Locate the cell with the specified text and output its (x, y) center coordinate. 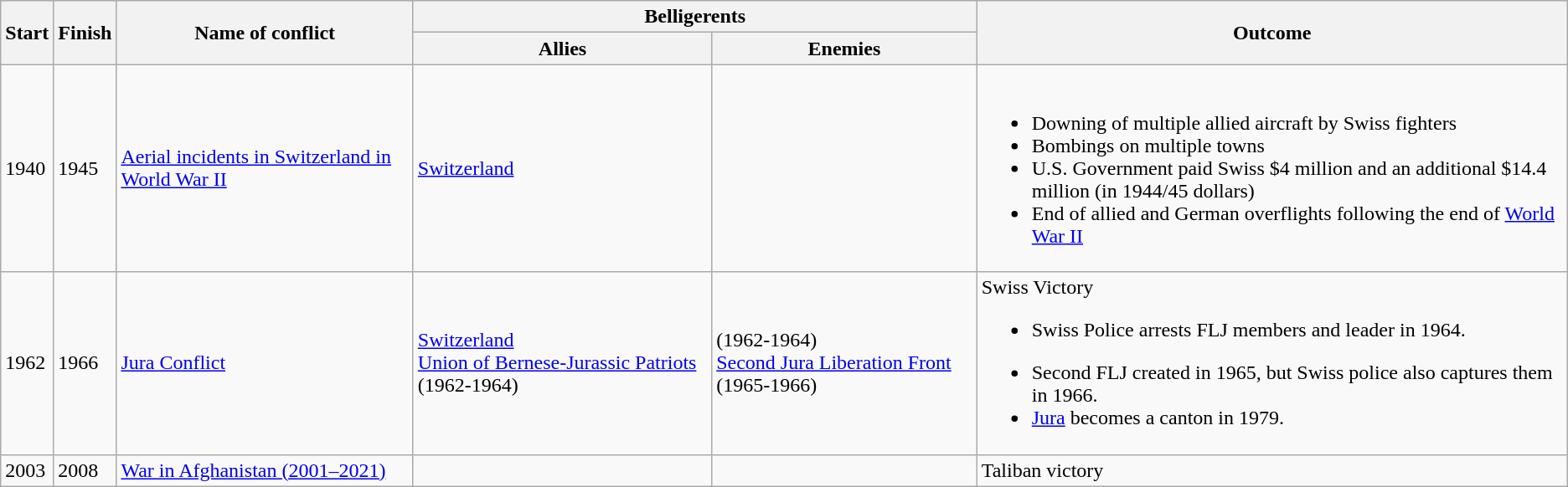
Aerial incidents in Switzerland in World War II (265, 168)
Belligerents (695, 17)
2003 (27, 470)
1940 (27, 168)
Start (27, 33)
Enemies (844, 49)
Switzerland (562, 168)
Allies (562, 49)
1945 (85, 168)
1962 (27, 363)
Outcome (1271, 33)
Jura Conflict (265, 363)
Taliban victory (1271, 470)
(1962-1964)Second Jura Liberation Front (1965-1966) (844, 363)
War in Afghanistan (2001–2021) (265, 470)
Finish (85, 33)
2008 (85, 470)
1966 (85, 363)
SwitzerlandUnion of Bernese-Jurassic Patriots (1962-1964) (562, 363)
Name of conflict (265, 33)
